Find where the given text appears and provide that cell's center as [x, y] coordinate. 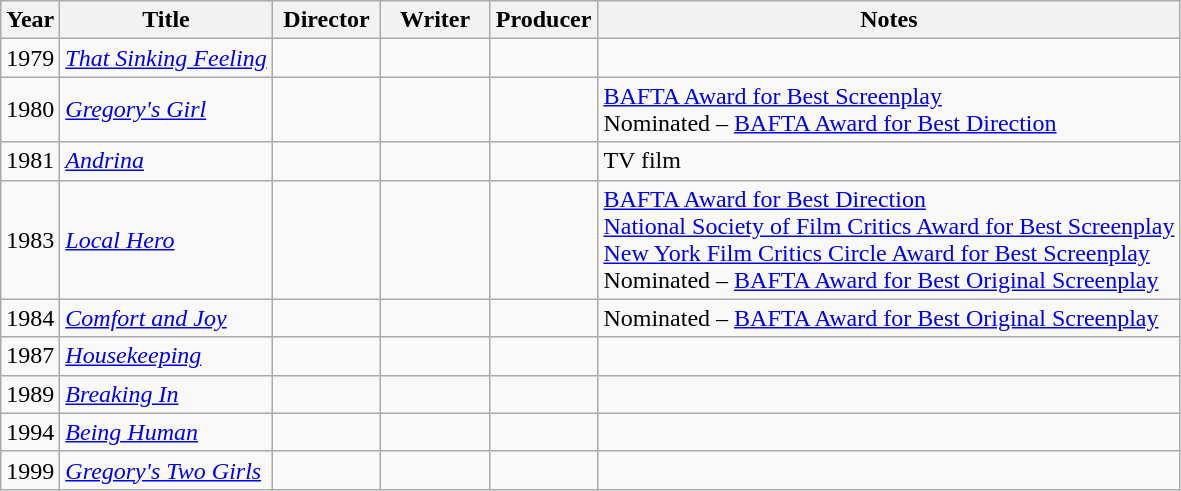
1979 [30, 58]
1987 [30, 356]
Being Human [166, 432]
Writer [436, 20]
That Sinking Feeling [166, 58]
1994 [30, 432]
Andrina [166, 161]
1983 [30, 240]
Nominated – BAFTA Award for Best Original Screenplay [889, 318]
1980 [30, 110]
BAFTA Award for Best ScreenplayNominated – BAFTA Award for Best Direction [889, 110]
Year [30, 20]
Title [166, 20]
Producer [544, 20]
Breaking In [166, 394]
Gregory's Two Girls [166, 470]
Notes [889, 20]
Comfort and Joy [166, 318]
Housekeeping [166, 356]
Director [326, 20]
Gregory's Girl [166, 110]
1989 [30, 394]
1999 [30, 470]
TV film [889, 161]
1981 [30, 161]
Local Hero [166, 240]
1984 [30, 318]
